Identify which cell holds the provided text, then report its (X, Y) central coordinate. 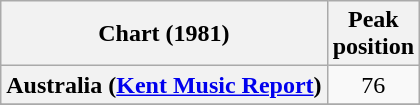
Australia (Kent Music Report) (164, 85)
Peakposition (373, 34)
76 (373, 85)
Chart (1981) (164, 34)
